From the cell containing the given text, extract its center point as (x, y) coordinate. 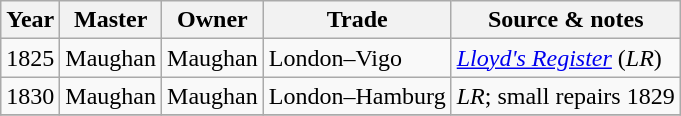
1830 (30, 96)
1825 (30, 58)
London–Hamburg (357, 96)
Source & notes (566, 20)
Master (111, 20)
Lloyd's Register (LR) (566, 58)
LR; small repairs 1829 (566, 96)
London–Vigo (357, 58)
Owner (213, 20)
Year (30, 20)
Trade (357, 20)
